For the text-containing cell, return its midpoint in [X, Y] coordinate format. 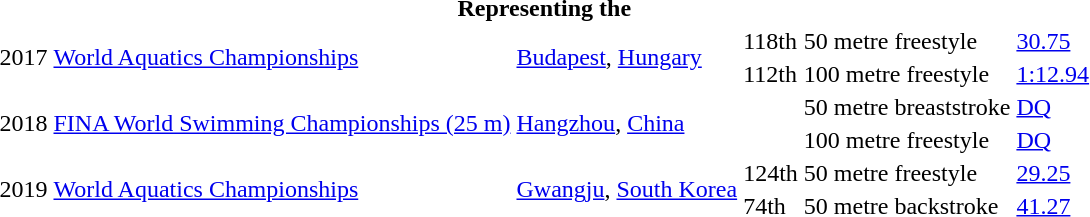
124th [771, 173]
Budapest, Hungary [627, 58]
112th [771, 74]
118th [771, 41]
50 metre breaststroke [907, 107]
FINA World Swimming Championships (25 m) [282, 124]
Hangzhou, China [627, 124]
World Aquatics Championships [282, 58]
